Pinpoint the cell where the given text exists, returning its [X, Y] midpoint coordinate. 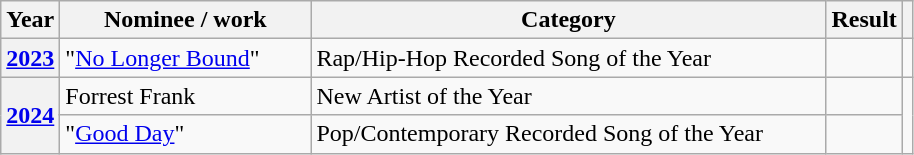
"No Longer Bound" [186, 58]
Forrest Frank [186, 96]
"Good Day" [186, 134]
Year [30, 20]
Nominee / work [186, 20]
Rap/Hip-Hop Recorded Song of the Year [568, 58]
2024 [30, 115]
Pop/Contemporary Recorded Song of the Year [568, 134]
2023 [30, 58]
Result [864, 20]
Category [568, 20]
New Artist of the Year [568, 96]
